Identify which cell holds the provided text, then report its [X, Y] central coordinate. 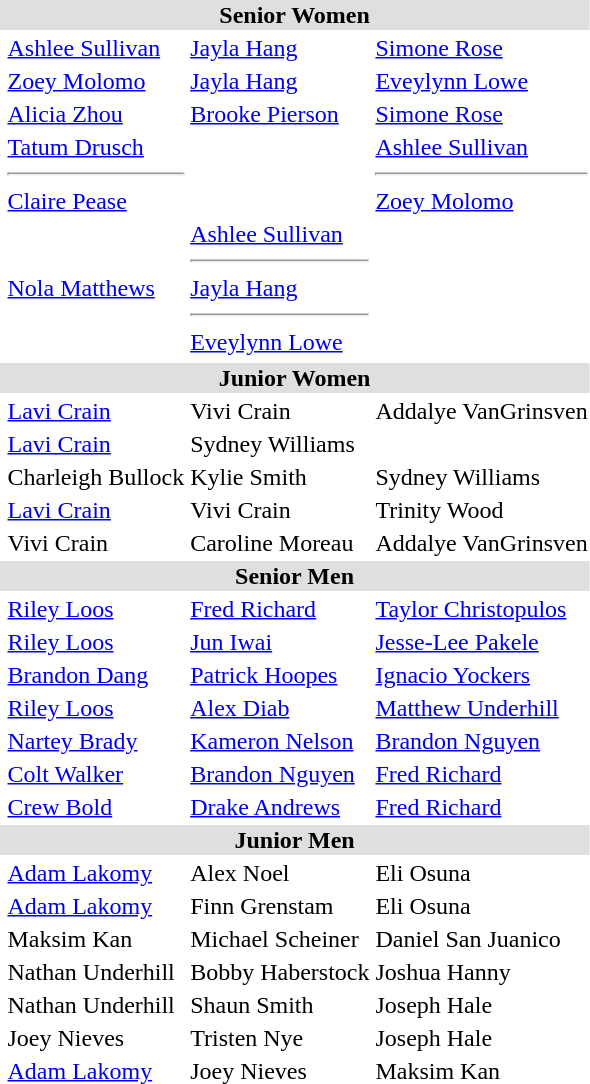
Junior Women [294, 378]
Matthew Underhill [482, 708]
Shaun Smith [280, 1005]
Taylor Christopulos [482, 609]
Colt Walker [96, 774]
Jun Iwai [280, 642]
Trinity Wood [482, 510]
Kameron Nelson [280, 741]
Senior Women [294, 15]
Kylie Smith [280, 477]
Tristen Nye [280, 1038]
Bobby Haberstock [280, 972]
Alex Noel [280, 873]
Ashlee SullivanZoey Molomo [482, 174]
Joshua Hanny [482, 972]
Junior Men [294, 840]
Caroline Moreau [280, 543]
Tatum DruschClaire Pease [96, 174]
Nola Matthews [96, 288]
Patrick Hoopes [280, 675]
Daniel San Juanico [482, 939]
Brooke Pierson [280, 114]
Brandon Dang [96, 675]
Eveylynn Lowe [482, 81]
Ignacio Yockers [482, 675]
Senior Men [294, 576]
Jesse-Lee Pakele [482, 642]
Ashlee Sullivan [96, 48]
Alex Diab [280, 708]
Crew Bold [96, 807]
Ashlee SullivanJayla HangEveylynn Lowe [280, 288]
Charleigh Bullock [96, 477]
Joey Nieves [96, 1038]
Nartey Brady [96, 741]
Zoey Molomo [96, 81]
Drake Andrews [280, 807]
Maksim Kan [96, 939]
Finn Grenstam [280, 906]
Alicia Zhou [96, 114]
Michael Scheiner [280, 939]
